Identify which cell holds the provided text, then report its (x, y) central coordinate. 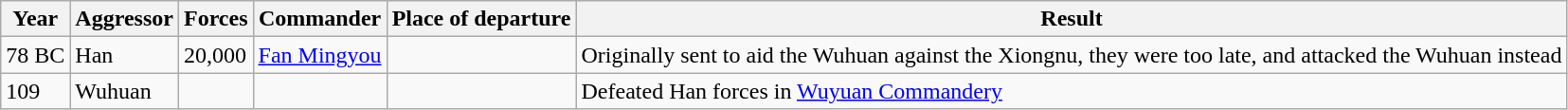
Originally sent to aid the Wuhuan against the Xiongnu, they were too late, and attacked the Wuhuan instead (1072, 55)
Han (125, 55)
Fan Mingyou (320, 55)
Defeated Han forces in Wuyuan Commandery (1072, 91)
Wuhuan (125, 91)
Commander (320, 19)
78 BC (36, 55)
Place of departure (481, 19)
20,000 (216, 55)
Aggressor (125, 19)
Forces (216, 19)
Result (1072, 19)
Year (36, 19)
109 (36, 91)
